Find where the given text appears and provide that cell's center as (x, y) coordinate. 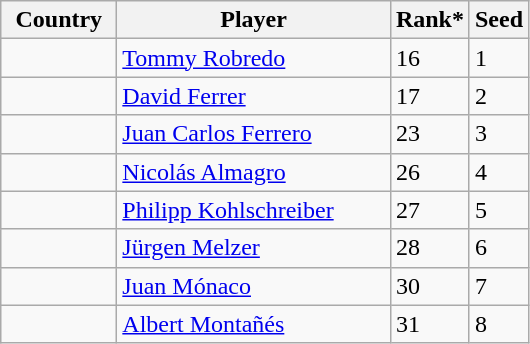
31 (430, 324)
7 (498, 286)
Player (254, 20)
26 (430, 172)
Juan Carlos Ferrero (254, 134)
Jürgen Melzer (254, 248)
2 (498, 96)
Tommy Robredo (254, 58)
1 (498, 58)
David Ferrer (254, 96)
6 (498, 248)
27 (430, 210)
Albert Montañés (254, 324)
5 (498, 210)
Juan Mónaco (254, 286)
23 (430, 134)
3 (498, 134)
17 (430, 96)
Rank* (430, 20)
Philipp Kohlschreiber (254, 210)
Country (59, 20)
4 (498, 172)
8 (498, 324)
16 (430, 58)
30 (430, 286)
28 (430, 248)
Seed (498, 20)
Nicolás Almagro (254, 172)
